Capture the cell that displays the provided text and extract its (X, Y) central coordinate. 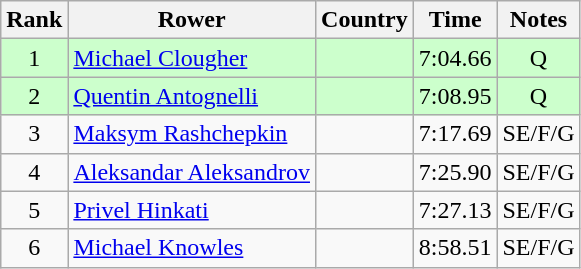
Country (365, 20)
8:58.51 (455, 248)
2 (34, 96)
Privel Hinkati (192, 210)
7:25.90 (455, 172)
7:08.95 (455, 96)
Maksym Rashchepkin (192, 134)
Quentin Antognelli (192, 96)
7:27.13 (455, 210)
3 (34, 134)
Michael Knowles (192, 248)
Time (455, 20)
7:17.69 (455, 134)
Rank (34, 20)
7:04.66 (455, 58)
5 (34, 210)
4 (34, 172)
Rower (192, 20)
6 (34, 248)
Aleksandar Aleksandrov (192, 172)
Notes (538, 20)
1 (34, 58)
Michael Clougher (192, 58)
